Search for the cell housing the specified text and yield its [X, Y] center coordinate. 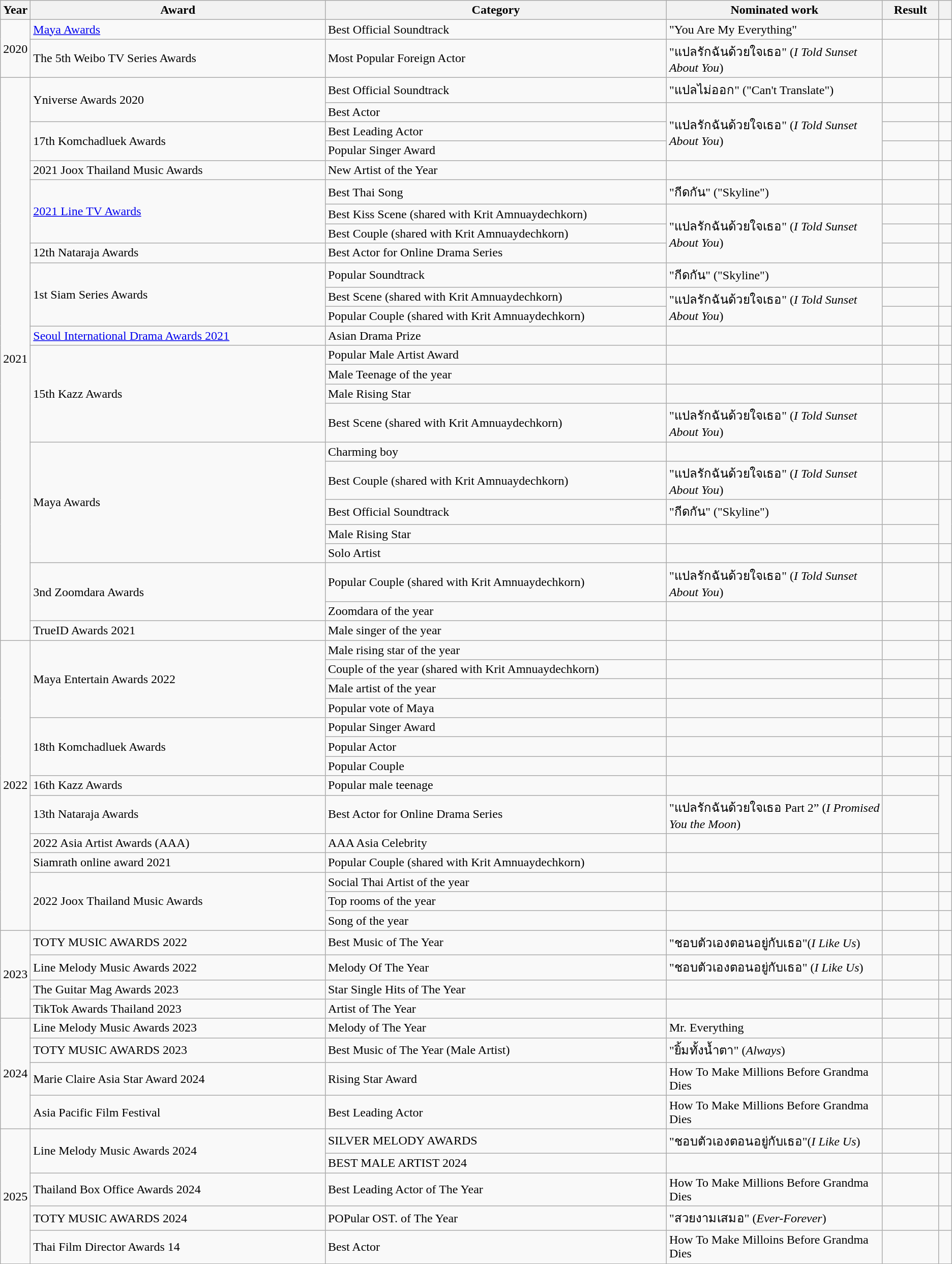
"สวยงามเสมอ" (Ever-Forever) [774, 1219]
New Artist of the Year [495, 170]
"You Are My Everything" [774, 30]
Best Music of The Year [495, 943]
Popular Male Artist Award [495, 355]
Social Thai Artist of the year [495, 882]
Yniverse Awards 2020 [178, 100]
13th Nataraja Awards [178, 814]
Maya Entertain Awards 2022 [178, 679]
Best Music of The Year (Male Artist) [495, 1050]
"แปลรักฉันด้วยใจเธอ Part 2” (I Promised You the Moon) [774, 814]
POPular OST. of The Year [495, 1219]
Top rooms of the year [495, 901]
Result [910, 10]
Best Thai Song [495, 192]
Charming boy [495, 451]
2022 [15, 785]
How To Make Milloins Before Grandma Dies [774, 1247]
"ชอบตัวเองตอนอยู่กับเธอ" (I Like Us) [774, 967]
TOTY MUSIC AWARDS 2024 [178, 1219]
3nd Zoomdara Awards [178, 592]
Line Melody Music Awards 2022 [178, 967]
Melody of The Year [495, 1028]
Line Melody Music Awards 2024 [178, 1151]
2022 Asia Artist Awards (AAA) [178, 843]
2021 Joox Thailand Music Awards [178, 170]
Artist of The Year [495, 1009]
12th Nataraja Awards [178, 253]
Asian Drama Prize [495, 336]
2025 [15, 1196]
Thailand Box Office Awards 2024 [178, 1189]
TOTY MUSIC AWARDS 2023 [178, 1050]
1st Siam Series Awards [178, 294]
Asia Pacific Film Festival [178, 1112]
Popular vote of Maya [495, 708]
17th Komchadluek Awards [178, 141]
TikTok Awards Thailand 2023 [178, 1009]
Nominated work [774, 10]
Line Melody Music Awards 2023 [178, 1028]
TrueID Awards 2021 [178, 630]
2021 [15, 359]
Category [495, 10]
Award [178, 10]
"แปลไม่ออก" ("Can't Translate") [774, 90]
2022 Joox Thailand Music Awards [178, 901]
2021 Line TV Awards [178, 212]
Popular Soundtrack [495, 275]
The 5th Weibo TV Series Awards [178, 58]
Year [15, 10]
Most Popular Foreign Actor [495, 58]
Popular Couple [495, 766]
Marie Claire Asia Star Award 2024 [178, 1079]
Couple of the year (shared with Krit Amnuaydechkorn) [495, 669]
Best Leading Actor of The Year [495, 1189]
Solo Artist [495, 553]
Zoomdara of the year [495, 611]
Best Kiss Scene (shared with Krit Amnuaydechkorn) [495, 214]
Popular Actor [495, 747]
Male rising star of the year [495, 650]
The Guitar Mag Awards 2023 [178, 989]
"ยิ้มทั้งน้ำตา" (Always) [774, 1050]
Thai Film Director Awards 14 [178, 1247]
Male singer of the year [495, 630]
AAA Asia Celebrity [495, 843]
2024 [15, 1073]
Seoul International Drama Awards 2021 [178, 336]
TOTY MUSIC AWARDS 2022 [178, 943]
Rising Star Award [495, 1079]
Song of the year [495, 921]
Male Teenage of the year [495, 374]
Star Single Hits of The Year [495, 989]
16th Kazz Awards [178, 785]
SILVER MELODY AWARDS [495, 1141]
Siamrath online award 2021 [178, 863]
Melody Of The Year [495, 967]
15th Kazz Awards [178, 394]
2023 [15, 975]
Male artist of the year [495, 689]
18th Komchadluek Awards [178, 747]
Popular male teenage [495, 785]
2020 [15, 49]
BEST MALE ARTIST 2024 [495, 1163]
Mr. Everything [774, 1028]
